Find where the given text appears and provide that cell's center as (X, Y) coordinate. 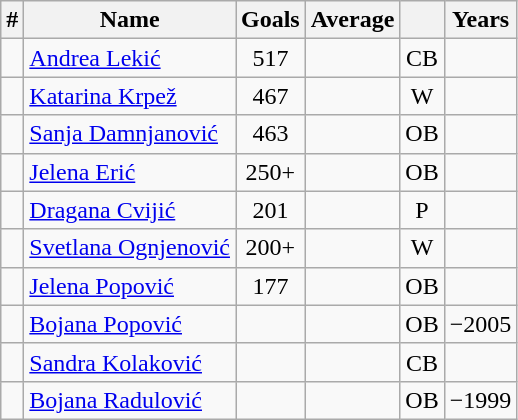
Name (130, 20)
201 (271, 210)
Average (352, 20)
463 (271, 134)
Andrea Lekić (130, 58)
200+ (271, 248)
Sandra Kolaković (130, 362)
Jelena Popović (130, 286)
Katarina Krpež (130, 96)
Goals (271, 20)
−1999 (480, 400)
Bojana Popović (130, 324)
Dragana Cvijić (130, 210)
Years (480, 20)
−2005 (480, 324)
250+ (271, 172)
177 (271, 286)
Sanja Damnjanović (130, 134)
P (422, 210)
# (12, 20)
Bojana Radulović (130, 400)
Jelena Erić (130, 172)
467 (271, 96)
Svetlana Ognjenović (130, 248)
517 (271, 58)
